Pinpoint the cell where the given text exists, returning its (x, y) midpoint coordinate. 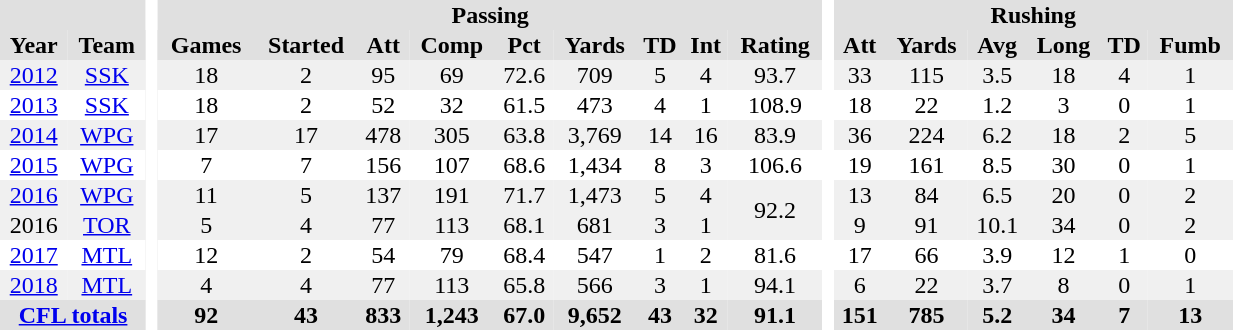
72.6 (524, 75)
Avg (998, 45)
92 (206, 315)
Fumb (1190, 45)
106.6 (776, 165)
191 (452, 195)
36 (860, 135)
81.6 (776, 255)
30 (1064, 165)
6.5 (998, 195)
Rushing (1033, 15)
Team (106, 45)
65.8 (524, 285)
107 (452, 165)
2014 (34, 135)
785 (926, 315)
681 (595, 225)
1,243 (452, 315)
Rating (776, 45)
92.2 (776, 210)
52 (384, 105)
9,652 (595, 315)
Long (1064, 45)
Pct (524, 45)
20 (1064, 195)
Games (206, 45)
CFL totals (73, 315)
94.1 (776, 285)
305 (452, 135)
84 (926, 195)
19 (860, 165)
33 (860, 75)
547 (595, 255)
2018 (34, 285)
69 (452, 75)
3.7 (998, 285)
2017 (34, 255)
1,473 (595, 195)
478 (384, 135)
91 (926, 225)
67.0 (524, 315)
3.9 (998, 255)
156 (384, 165)
3,769 (595, 135)
3.5 (998, 75)
5.2 (998, 315)
11 (206, 195)
8.5 (998, 165)
10.1 (998, 225)
Comp (452, 45)
473 (595, 105)
137 (384, 195)
6 (860, 285)
Int (706, 45)
91.1 (776, 315)
151 (860, 315)
95 (384, 75)
71.7 (524, 195)
14 (660, 135)
2013 (34, 105)
63.8 (524, 135)
2012 (34, 75)
1,434 (595, 165)
68.4 (524, 255)
833 (384, 315)
1.2 (998, 105)
709 (595, 75)
115 (926, 75)
161 (926, 165)
2015 (34, 165)
66 (926, 255)
9 (860, 225)
TOR (106, 225)
68.1 (524, 225)
224 (926, 135)
83.9 (776, 135)
Year (34, 45)
6.2 (998, 135)
Passing (490, 15)
79 (452, 255)
54 (384, 255)
93.7 (776, 75)
61.5 (524, 105)
108.9 (776, 105)
Started (306, 45)
16 (706, 135)
566 (595, 285)
68.6 (524, 165)
